Extract the [X, Y] coordinate from the center of the cell holding the provided text.  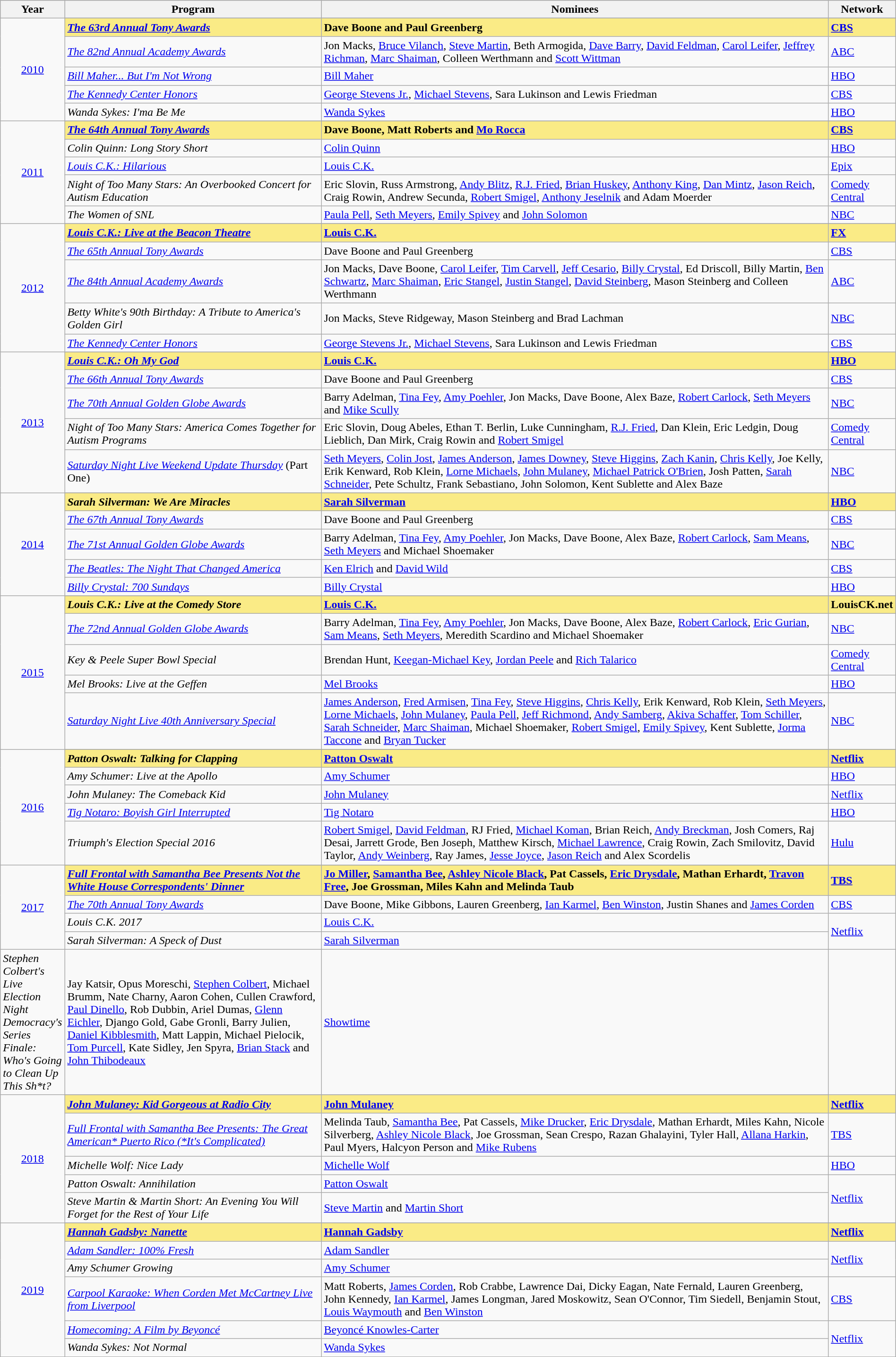
Sarah Silverman: A Speck of Dust [193, 940]
Saturday Night Live Weekend Update Thursday (Part One) [193, 471]
Michelle Wolf [575, 1165]
The 71st Annual Golden Globe Awards [193, 544]
Tig Notaro [575, 812]
Mel Brooks: Live at the Geffen [193, 684]
John Mulaney: Kid Gorgeous at Radio City [193, 1104]
Amy Schumer Growing [193, 1268]
The Beatles: The Night That Changed America [193, 568]
The 84th Annual Academy Awards [193, 282]
Adam Sandler [575, 1250]
Ken Elrich and David Wild [575, 568]
The 70th Annual Tony Awards [193, 904]
Wanda Sykes: I'ma Be Me [193, 112]
Wanda Sykes: Not Normal [193, 1348]
The Women of SNL [193, 215]
Carpool Karaoke: When Corden Met McCartney Live from Liverpool [193, 1299]
The 67th Annual Tony Awards [193, 520]
Full Frontal with Samantha Bee Presents: The Great American* Puerto Rico (*It's Complicated) [193, 1134]
Homecoming: A Film by Beyoncé [193, 1330]
Betty White's 90th Birthday: A Tribute to America's Golden Girl [193, 318]
Billy Crystal: 700 Sundays [193, 586]
Bill Maher [575, 76]
Barry Adelman, Tina Fey, Amy Poehler, Jon Macks, Dave Boone, Alex Baze, Robert Carlock, Seth Meyers and Mike Scully [575, 404]
Key & Peele Super Bowl Special [193, 660]
Brendan Hunt, Keegan-Michael Key, Jordan Peele and Rich Talarico [575, 660]
The 82nd Annual Academy Awards [193, 52]
The 63rd Annual Tony Awards [193, 27]
Steve Martin and Martin Short [575, 1208]
Night of Too Many Stars: America Comes Together for Autism Programs [193, 434]
The 65th Annual Tony Awards [193, 251]
FX [862, 232]
Saturday Night Live 40th Anniversary Special [193, 721]
Jo Miller, Samantha Bee, Ashley Nicole Black, Pat Cassels, Eric Drysdale, Mathan Erhardt, Travon Free, Joe Grossman, Miles Kahn and Melinda Taub [575, 880]
Jon Macks, Steve Ridgeway, Mason Steinberg and Brad Lachman [575, 318]
Stephen Colbert's Live Election Night Democracy's Series Finale: Who's Going to Clean Up This Sh*t? [33, 1022]
Dave Boone, Matt Roberts and Mo Rocca [575, 130]
Night of Too Many Stars: An Overbooked Concert for Autism Education [193, 190]
Nominees [575, 9]
2017 [33, 907]
Beyoncé Knowles-Carter [575, 1330]
Paula Pell, Seth Meyers, Emily Spivey and John Solomon [575, 215]
2013 [33, 422]
2010 [33, 70]
Year [33, 9]
Louis C.K.: Hilarious [193, 166]
The 72nd Annual Golden Globe Awards [193, 628]
The 64th Annual Tony Awards [193, 130]
Steve Martin & Martin Short: An Evening You Will Forget for the Rest of Your Life [193, 1208]
Colin Quinn [575, 148]
Sarah Silverman: We Are Miracles [193, 502]
2014 [33, 544]
Hulu [862, 843]
Louis C.K.: Live at the Comedy Store [193, 604]
Tig Notaro: Boyish Girl Interrupted [193, 812]
Hannah Gadsby [575, 1232]
Program [193, 9]
2011 [33, 172]
Colin Quinn: Long Story Short [193, 148]
Mel Brooks [575, 684]
Patton Oswalt: Annihilation [193, 1184]
Epix [862, 166]
Billy Crystal [575, 586]
The 70th Annual Golden Globe Awards [193, 404]
Patton Oswalt: Talking for Clapping [193, 758]
Full Frontal with Samantha Bee Presents Not the White House Correspondents' Dinner [193, 880]
2015 [33, 672]
2012 [33, 287]
Triumph's Election Special 2016 [193, 843]
Louis C.K. 2017 [193, 922]
Louis C.K.: Live at the Beacon Theatre [193, 232]
Adam Sandler: 100% Fresh [193, 1250]
Dave Boone, Mike Gibbons, Lauren Greenberg, Ian Karmel, Ben Winston, Justin Shanes and James Corden [575, 904]
Amy Schumer: Live at the Apollo [193, 776]
Bill Maher... But I'm Not Wrong [193, 76]
The 66th Annual Tony Awards [193, 379]
Michelle Wolf: Nice Lady [193, 1165]
Louis C.K.: Oh My God [193, 361]
2018 [33, 1159]
2019 [33, 1290]
John Mulaney: The Comeback Kid [193, 794]
Barry Adelman, Tina Fey, Amy Poehler, Jon Macks, Dave Boone, Alex Baze, Robert Carlock, Sam Means, Seth Meyers and Michael Shoemaker [575, 544]
Hannah Gadsby: Nanette [193, 1232]
2016 [33, 807]
Showtime [575, 1022]
Network [862, 9]
LouisCK.net [862, 604]
